Return [x, y] of the center of cell containing provided text 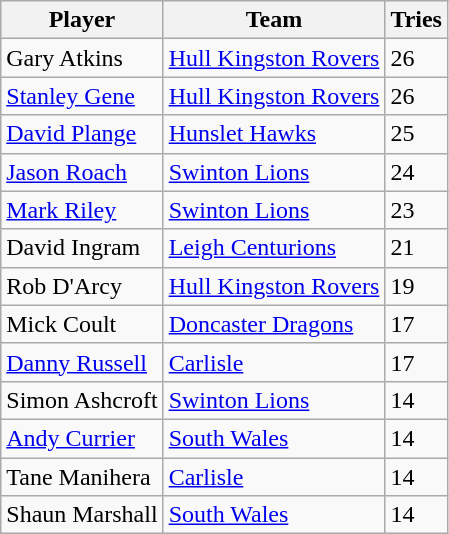
Shaun Marshall [82, 515]
Player [82, 20]
Andy Currier [82, 438]
Leigh Centurions [274, 248]
Mick Coult [82, 324]
David Plange [82, 134]
Stanley Gene [82, 96]
Gary Atkins [82, 58]
Danny Russell [82, 362]
19 [416, 286]
25 [416, 134]
23 [416, 210]
Team [274, 20]
Rob D'Arcy [82, 286]
21 [416, 248]
24 [416, 172]
Simon Ashcroft [82, 400]
Doncaster Dragons [274, 324]
Hunslet Hawks [274, 134]
Tries [416, 20]
Tane Manihera [82, 477]
David Ingram [82, 248]
Mark Riley [82, 210]
Jason Roach [82, 172]
